For the text-containing cell, return its midpoint in [x, y] coordinate format. 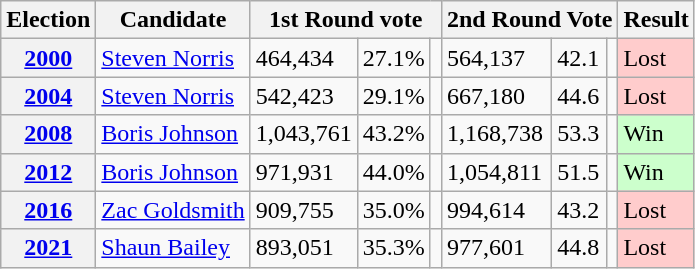
2000 [48, 58]
542,423 [304, 96]
994,614 [496, 210]
564,137 [496, 58]
2021 [48, 248]
53.3 [580, 134]
Candidate [173, 20]
1,043,761 [304, 134]
44.8 [580, 248]
464,434 [304, 58]
29.1% [394, 96]
971,931 [304, 172]
2012 [48, 172]
43.2% [394, 134]
Shaun Bailey [173, 248]
Zac Goldsmith [173, 210]
977,601 [496, 248]
1,054,811 [496, 172]
667,180 [496, 96]
Result [656, 20]
2008 [48, 134]
2nd Round Vote [529, 20]
Election [48, 20]
35.0% [394, 210]
51.5 [580, 172]
1st Round vote [346, 20]
27.1% [394, 58]
44.0% [394, 172]
893,051 [304, 248]
43.2 [580, 210]
1,168,738 [496, 134]
35.3% [394, 248]
44.6 [580, 96]
2004 [48, 96]
42.1 [580, 58]
2016 [48, 210]
909,755 [304, 210]
